Locate the cell with the specified text and output its (X, Y) center coordinate. 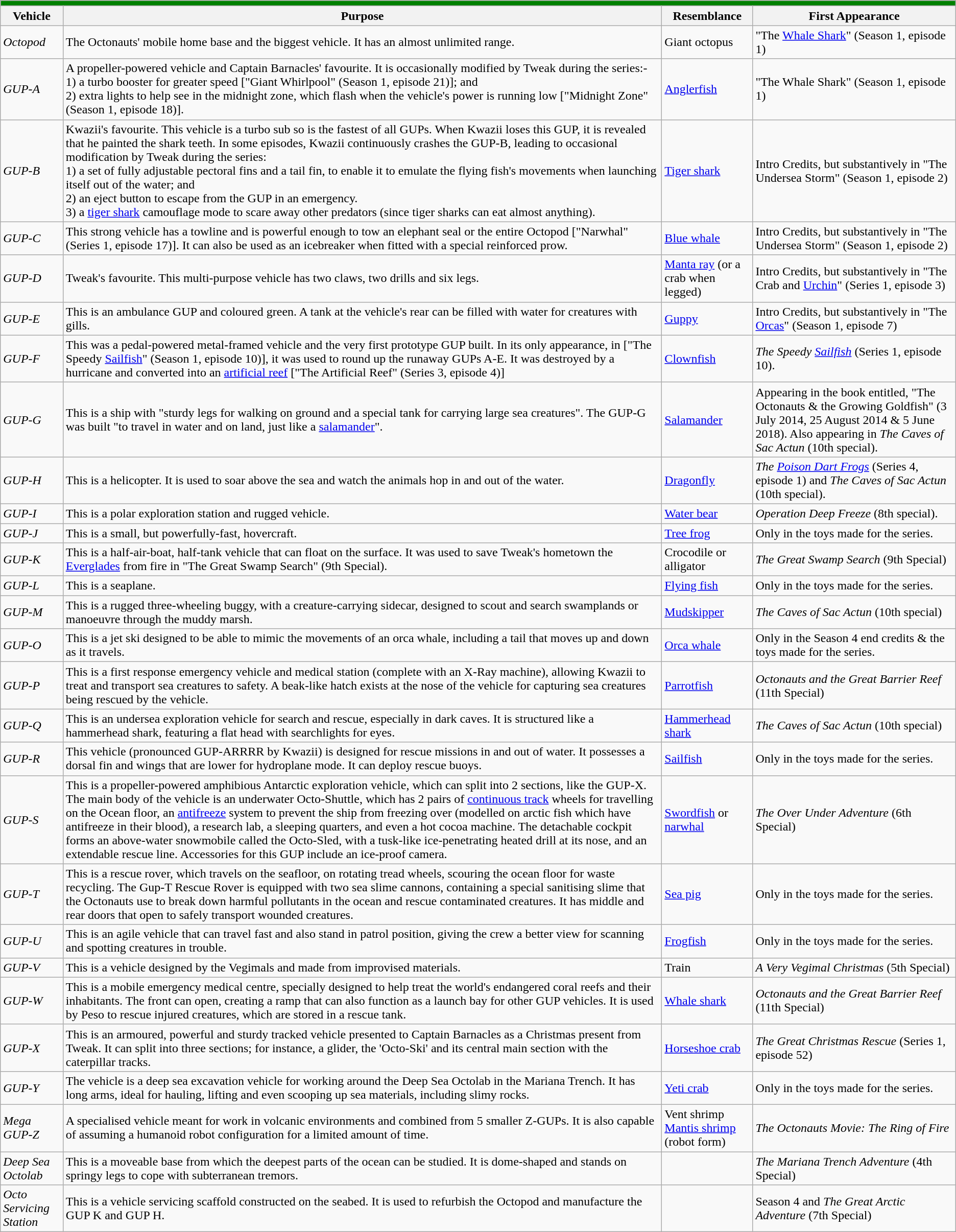
Giant octopus (707, 42)
Parrotfish (707, 685)
The Speedy Sailfish (Series 1, episode 10). (854, 359)
GUP-A (32, 89)
Purpose (363, 16)
Intro Credits, but substantively in "The Orcas" (Season 1, episode 7) (854, 319)
GUP-O (32, 646)
The Over Under Adventure (6th Special) (854, 819)
Tweak's favourite. This multi-purpose vehicle has two claws, two drills and six legs. (363, 278)
This is a small, but powerfully-fast, hovercraft. (363, 533)
GUP-L (32, 586)
GUP-R (32, 759)
GUP-F (32, 359)
Dragonfly (707, 480)
The Great Christmas Rescue (Series 1, episode 52) (854, 1048)
Manta ray (or a crab when legged) (707, 278)
Only in the Season 4 end credits & the toys made for the series. (854, 646)
This is a vehicle servicing scaffold constructed on the seabed. It is used to refurbish the Octopod and manufacture the GUP K and GUP H. (363, 1209)
GUP-C (32, 238)
Operation Deep Freeze (8th special). (854, 513)
Season 4 and The Great Arctic Adventure (7th Special) (854, 1209)
Octo Servicing Station (32, 1209)
The Great Swamp Search (9th Special) (854, 560)
GUP-I (32, 513)
This is a helicopter. It is used to soar above the sea and watch the animals hop in and out of the water. (363, 480)
GUP-E (32, 319)
GUP-K (32, 560)
Salamander (707, 419)
Whale shark (707, 1001)
Deep Sea Octolab (32, 1168)
Clownfish (707, 359)
Vent shrimpMantis shrimp (robot form) (707, 1128)
Blue whale (707, 238)
A Very Vegimal Christmas (5th Special) (854, 967)
GUP-P (32, 685)
GUP-S (32, 819)
Guppy (707, 319)
Tiger shark (707, 171)
GUP-H (32, 480)
Vehicle (32, 16)
Horseshoe crab (707, 1048)
GUP-D (32, 278)
GUP-M (32, 612)
Anglerfish (707, 89)
This is a polar exploration station and rugged vehicle. (363, 513)
GUP-G (32, 419)
Train (707, 967)
This is a seaplane. (363, 586)
Resemblance (707, 16)
Intro Credits, but substantively in "The Crab and Urchin" (Series 1, episode 3) (854, 278)
Frogfish (707, 941)
This is a jet ski designed to be able to mimic the movements of an orca whale, including a tail that moves up and down as it travels. (363, 646)
The Octonauts Movie: The Ring of Fire (854, 1128)
GUP-W (32, 1001)
GUP-J (32, 533)
GUP-B (32, 171)
This is an ambulance GUP and coloured green. A tank at the vehicle's rear can be filled with water for creatures with gills. (363, 319)
Tree frog (707, 533)
GUP-Y (32, 1088)
GUP-V (32, 967)
This is a vehicle designed by the Vegimals and made from improvised materials. (363, 967)
Crocodile or alligator (707, 560)
Mega GUP-Z (32, 1128)
Octopod (32, 42)
Sailfish (707, 759)
Water bear (707, 513)
Flying fish (707, 586)
Yeti crab (707, 1088)
Sea pig (707, 894)
Swordfish or narwhal (707, 819)
GUP-Q (32, 725)
Orca whale (707, 646)
GUP-X (32, 1048)
Hammerhead shark (707, 725)
The Poison Dart Frogs (Series 4, episode 1) and The Caves of Sac Actun (10th special). (854, 480)
GUP-T (32, 894)
First Appearance (854, 16)
Mudskipper (707, 612)
The Mariana Trench Adventure (4th Special) (854, 1168)
GUP-U (32, 941)
The Octonauts' mobile home base and the biggest vehicle. It has an almost unlimited range. (363, 42)
